Capture the cell that displays the provided text and extract its (x, y) central coordinate. 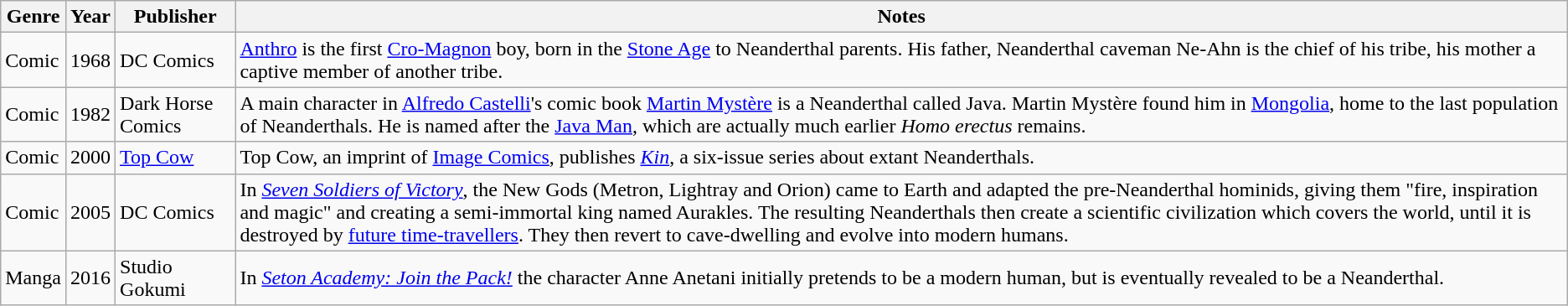
Genre (34, 17)
Top Cow, an imprint of Image Comics, publishes Kin, a six-issue series about extant Neanderthals. (901, 158)
In Seton Academy: Join the Pack! the character Anne Anetani initially pretends to be a modern human, but is eventually revealed to be a Neanderthal. (901, 278)
Notes (901, 17)
2000 (90, 158)
2016 (90, 278)
Year (90, 17)
1968 (90, 60)
Top Cow (176, 158)
1982 (90, 114)
Publisher (176, 17)
Manga (34, 278)
Studio Gokumi (176, 278)
Dark Horse Comics (176, 114)
2005 (90, 212)
